Capture the cell that displays the provided text and extract its [X, Y] central coordinate. 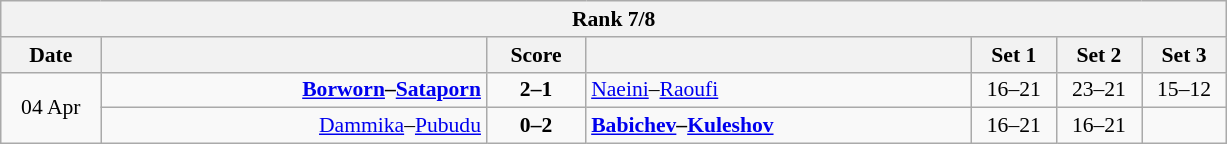
Rank 7/8 [614, 19]
Dammika–Pubudu [294, 126]
Set 2 [1098, 55]
Babichev–Kuleshov [778, 126]
23–21 [1098, 90]
Set 1 [1014, 55]
Set 3 [1184, 55]
04 Apr [51, 108]
Score [536, 55]
2–1 [536, 90]
0–2 [536, 126]
Date [51, 55]
15–12 [1184, 90]
Borworn–Sataporn [294, 90]
Naeini–Raoufi [778, 90]
